Identify which cell holds the provided text, then report its (x, y) central coordinate. 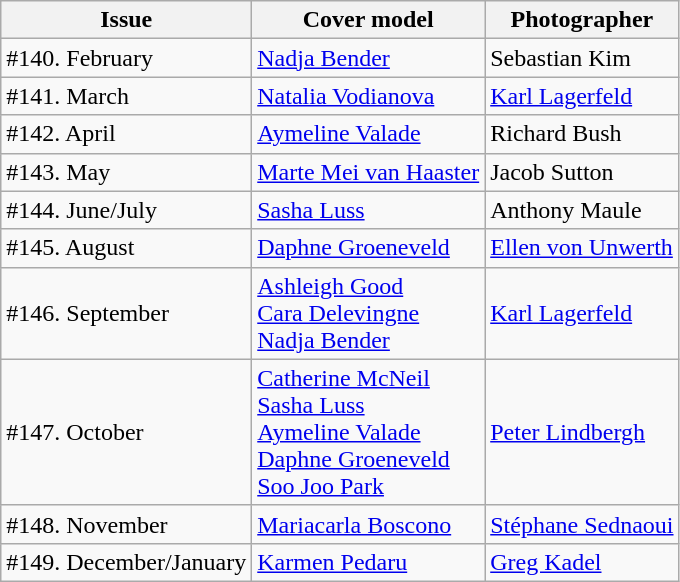
Ashleigh GoodCara DelevingneNadja Bender (368, 313)
Catherine McNeilSasha LussAymeline ValadeDaphne GroeneveldSoo Joo Park (368, 432)
Peter Lindbergh (582, 432)
Photographer (582, 20)
Sebastian Kim (582, 58)
Natalia Vodianova (368, 96)
Nadja Bender (368, 58)
#148. November (126, 524)
Karmen Pedaru (368, 562)
Sasha Luss (368, 210)
Issue (126, 20)
#145. August (126, 248)
#144. June/July (126, 210)
Richard Bush (582, 134)
Stéphane Sednaoui (582, 524)
#147. October (126, 432)
#146. September (126, 313)
Ellen von Unwerth (582, 248)
Cover model (368, 20)
Greg Kadel (582, 562)
Anthony Maule (582, 210)
Aymeline Valade (368, 134)
#142. April (126, 134)
Marte Mei van Haaster (368, 172)
#149. December/January (126, 562)
#140. February (126, 58)
Mariacarla Boscono (368, 524)
#143. May (126, 172)
#141. March (126, 96)
Jacob Sutton (582, 172)
Daphne Groeneveld (368, 248)
